Pinpoint the cell where the given text exists, returning its (X, Y) midpoint coordinate. 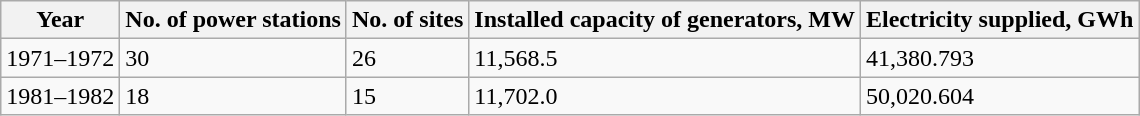
30 (234, 58)
26 (407, 58)
Installed capacity of generators, MW (665, 20)
50,020.604 (999, 96)
11,702.0 (665, 96)
41,380.793 (999, 58)
11,568.5 (665, 58)
18 (234, 96)
Electricity supplied, GWh (999, 20)
15 (407, 96)
No. of power stations (234, 20)
1971–1972 (60, 58)
1981–1982 (60, 96)
No. of sites (407, 20)
Year (60, 20)
